Provide the [X, Y] coordinate of the cell's center where the given text is located.  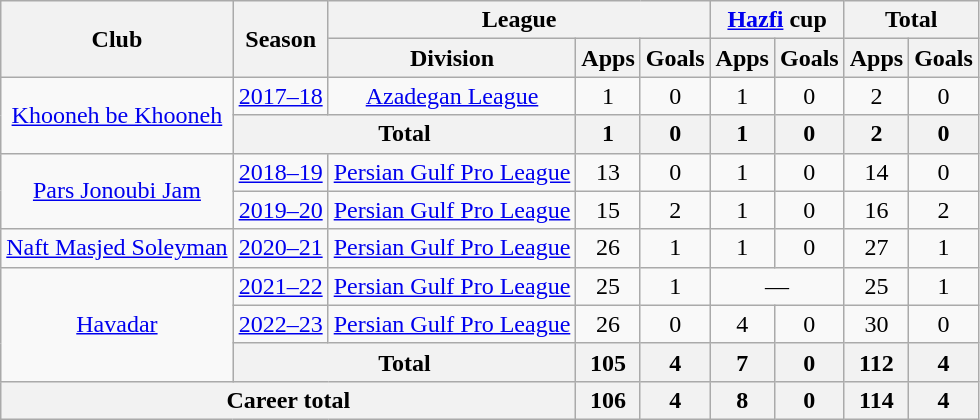
2017–18 [280, 96]
2022–23 [280, 324]
Club [117, 39]
2020–21 [280, 248]
— [777, 286]
15 [608, 210]
Career total [288, 400]
30 [876, 324]
Pars Jonoubi Jam [117, 191]
8 [742, 400]
Hazfi cup [777, 20]
14 [876, 172]
Khooneh be Khooneh [117, 115]
Havadar [117, 324]
2018–19 [280, 172]
105 [608, 362]
27 [876, 248]
16 [876, 210]
13 [608, 172]
114 [876, 400]
Division [452, 58]
League [519, 20]
112 [876, 362]
Azadegan League [452, 96]
7 [742, 362]
2021–22 [280, 286]
2019–20 [280, 210]
Season [280, 39]
Naft Masjed Soleyman [117, 248]
106 [608, 400]
